Output the [X, Y] coordinate of the center of the cell containing the given text.  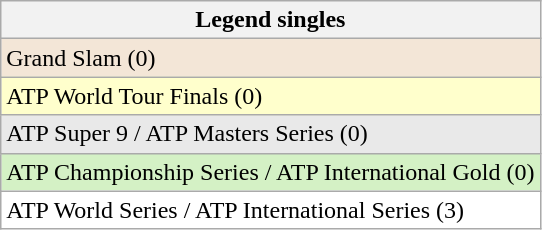
Grand Slam (0) [270, 58]
Legend singles [270, 20]
ATP Championship Series / ATP International Gold (0) [270, 172]
ATP Super 9 / ATP Masters Series (0) [270, 134]
ATP World Tour Finals (0) [270, 96]
ATP World Series / ATP International Series (3) [270, 210]
